Scan for the cell matching the given text and deliver its [x, y] coordinate at center. 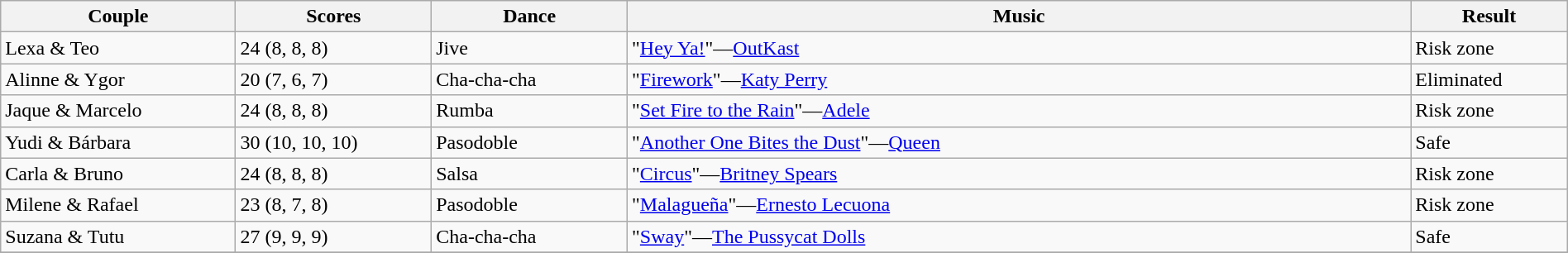
Jive [529, 48]
Alinne & Ygor [118, 79]
23 (8, 7, 8) [334, 205]
Milene & Rafael [118, 205]
"Hey Ya!"—OutKast [1019, 48]
"Malagueña"—Ernesto Lecuona [1019, 205]
Scores [334, 17]
"Circus"—Britney Spears [1019, 174]
27 (9, 9, 9) [334, 236]
"Sway"—The Pussycat Dolls [1019, 236]
Jaque & Marcelo [118, 111]
Dance [529, 17]
Rumba [529, 111]
"Another One Bites the Dust"—Queen [1019, 142]
Salsa [529, 174]
Carla & Bruno [118, 174]
Couple [118, 17]
20 (7, 6, 7) [334, 79]
"Firework"—Katy Perry [1019, 79]
30 (10, 10, 10) [334, 142]
Eliminated [1489, 79]
Yudi & Bárbara [118, 142]
"Set Fire to the Rain"—Adele [1019, 111]
Suzana & Tutu [118, 236]
Result [1489, 17]
Lexa & Teo [118, 48]
Music [1019, 17]
